Scan for the cell matching the given text and deliver its [X, Y] coordinate at center. 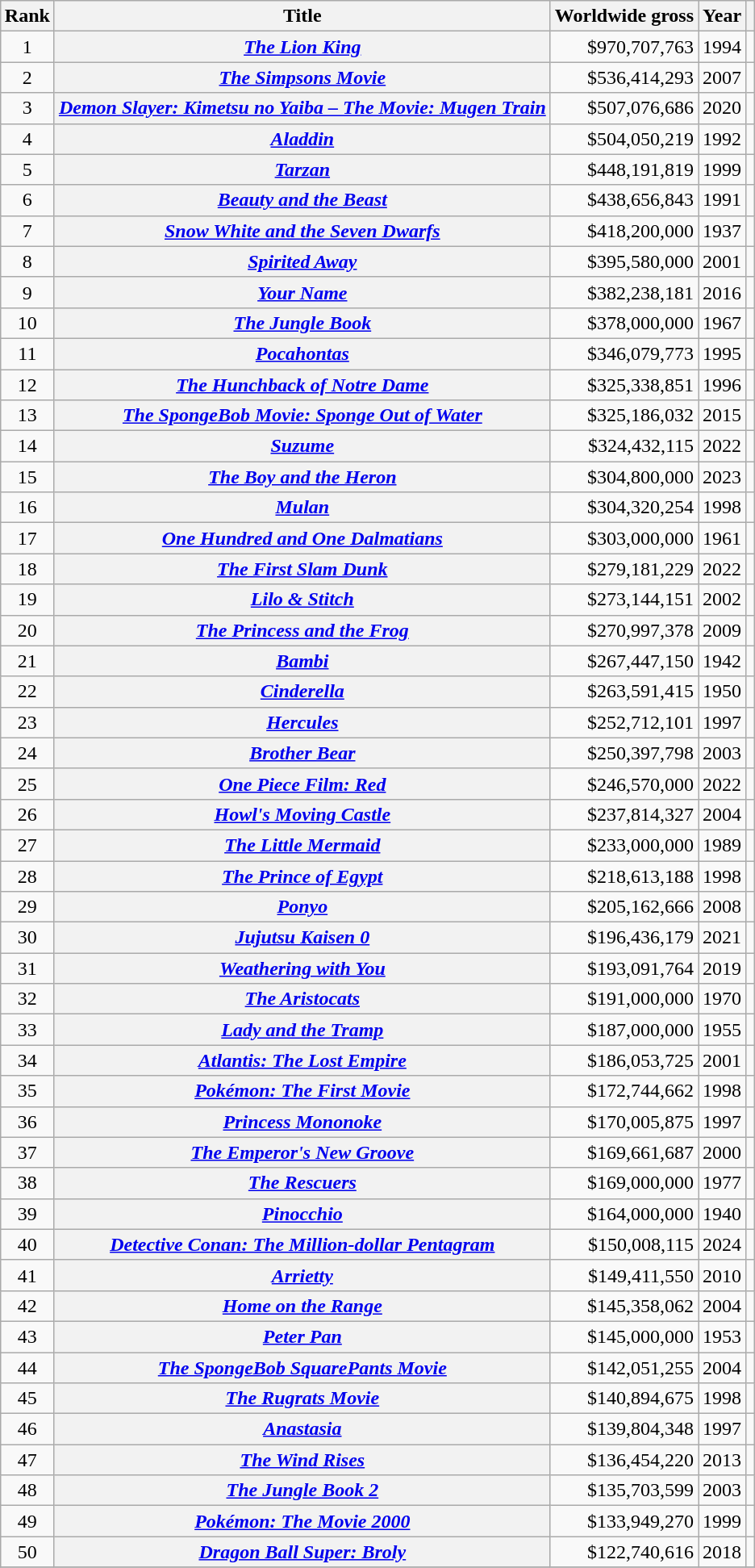
13 [27, 416]
Aladdin [302, 139]
$507,076,686 [624, 108]
$136,454,220 [624, 1460]
The Hunchback of Notre Dame [302, 385]
Lady and the Tramp [302, 1030]
The Jungle Book 2 [302, 1491]
40 [27, 1244]
$169,000,000 [624, 1183]
$140,894,675 [624, 1399]
Jujutsu Kaisen 0 [302, 938]
Mulan [302, 508]
$270,997,378 [624, 630]
Bambi [302, 661]
The SpongeBob SquarePants Movie [302, 1368]
$970,707,763 [624, 47]
1995 [723, 353]
$133,949,270 [624, 1521]
31 [27, 968]
$193,091,764 [624, 968]
Home on the Range [302, 1306]
2021 [723, 938]
Pocahontas [302, 353]
1992 [723, 139]
2000 [723, 1152]
11 [27, 353]
1996 [723, 385]
The Wind Rises [302, 1460]
Suzume [302, 446]
$196,436,179 [624, 938]
8 [27, 261]
39 [27, 1214]
$418,200,000 [624, 231]
$346,079,773 [624, 353]
$187,000,000 [624, 1030]
26 [27, 814]
Cinderella [302, 692]
$279,181,229 [624, 569]
$504,050,219 [624, 139]
Tarzan [302, 169]
The Boy and the Heron [302, 477]
42 [27, 1306]
Detective Conan: The Million-dollar Pentagram [302, 1244]
50 [27, 1552]
$172,744,662 [624, 1091]
1942 [723, 661]
22 [27, 692]
The Rescuers [302, 1183]
$448,191,819 [624, 169]
2015 [723, 416]
1953 [723, 1336]
2018 [723, 1552]
$267,447,150 [624, 661]
$122,740,616 [624, 1552]
30 [27, 938]
24 [27, 753]
$139,804,348 [624, 1429]
The Simpsons Movie [302, 77]
The Emperor's New Groove [302, 1152]
$304,800,000 [624, 477]
The Aristocats [302, 999]
3 [27, 108]
The SpongeBob Movie: Sponge Out of Water [302, 416]
29 [27, 907]
45 [27, 1399]
1961 [723, 538]
7 [27, 231]
$142,051,255 [624, 1368]
Howl's Moving Castle [302, 814]
$145,358,062 [624, 1306]
Worldwide gross [624, 16]
The Princess and the Frog [302, 630]
16 [27, 508]
17 [27, 538]
41 [27, 1275]
One Hundred and One Dalmatians [302, 538]
$395,580,000 [624, 261]
14 [27, 446]
2019 [723, 968]
1 [27, 47]
1977 [723, 1183]
Princess Mononoke [302, 1122]
Ponyo [302, 907]
10 [27, 323]
12 [27, 385]
Arrietty [302, 1275]
Pokémon: The First Movie [302, 1091]
18 [27, 569]
1955 [723, 1030]
$263,591,415 [624, 692]
33 [27, 1030]
1994 [723, 47]
2023 [723, 477]
Dragon Ball Super: Broly [302, 1552]
The First Slam Dunk [302, 569]
Pinocchio [302, 1214]
$250,397,798 [624, 753]
34 [27, 1060]
32 [27, 999]
$237,814,327 [624, 814]
Peter Pan [302, 1336]
25 [27, 784]
Spirited Away [302, 261]
$246,570,000 [624, 784]
1991 [723, 200]
38 [27, 1183]
Title [302, 16]
Demon Slayer: Kimetsu no Yaiba – The Movie: Mugen Train [302, 108]
2010 [723, 1275]
2007 [723, 77]
2013 [723, 1460]
Year [723, 16]
The Prince of Egypt [302, 876]
47 [27, 1460]
6 [27, 200]
Beauty and the Beast [302, 200]
36 [27, 1122]
1937 [723, 231]
$164,000,000 [624, 1214]
$378,000,000 [624, 323]
35 [27, 1091]
2024 [723, 1244]
$325,186,032 [624, 416]
1967 [723, 323]
Hercules [302, 722]
44 [27, 1368]
2016 [723, 292]
37 [27, 1152]
Rank [27, 16]
$169,661,687 [624, 1152]
$191,000,000 [624, 999]
Lilo & Stitch [302, 600]
2008 [723, 907]
4 [27, 139]
23 [27, 722]
Atlantis: The Lost Empire [302, 1060]
$252,712,101 [624, 722]
$325,338,851 [624, 385]
15 [27, 477]
2 [27, 77]
2009 [723, 630]
$273,144,151 [624, 600]
$145,000,000 [624, 1336]
46 [27, 1429]
1970 [723, 999]
$304,320,254 [624, 508]
$135,703,599 [624, 1491]
One Piece Film: Red [302, 784]
19 [27, 600]
2002 [723, 600]
Snow White and the Seven Dwarfs [302, 231]
$205,162,666 [624, 907]
The Rugrats Movie [302, 1399]
The Lion King [302, 47]
$170,005,875 [624, 1122]
28 [27, 876]
1950 [723, 692]
Pokémon: The Movie 2000 [302, 1521]
Brother Bear [302, 753]
$324,432,115 [624, 446]
49 [27, 1521]
9 [27, 292]
2020 [723, 108]
Anastasia [302, 1429]
1989 [723, 845]
20 [27, 630]
5 [27, 169]
$382,238,181 [624, 292]
$149,411,550 [624, 1275]
27 [27, 845]
Your Name [302, 292]
21 [27, 661]
$438,656,843 [624, 200]
$303,000,000 [624, 538]
Weathering with You [302, 968]
$233,000,000 [624, 845]
The Little Mermaid [302, 845]
1940 [723, 1214]
43 [27, 1336]
$150,008,115 [624, 1244]
48 [27, 1491]
The Jungle Book [302, 323]
$536,414,293 [624, 77]
$186,053,725 [624, 1060]
$218,613,188 [624, 876]
